Locate the cell with the specified text and output its [X, Y] center coordinate. 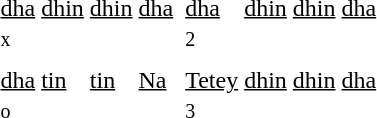
Na [156, 80]
Tetey [212, 80]
2 [212, 44]
